Return the [x, y] coordinate for the center point of the cell that contains the specified text.  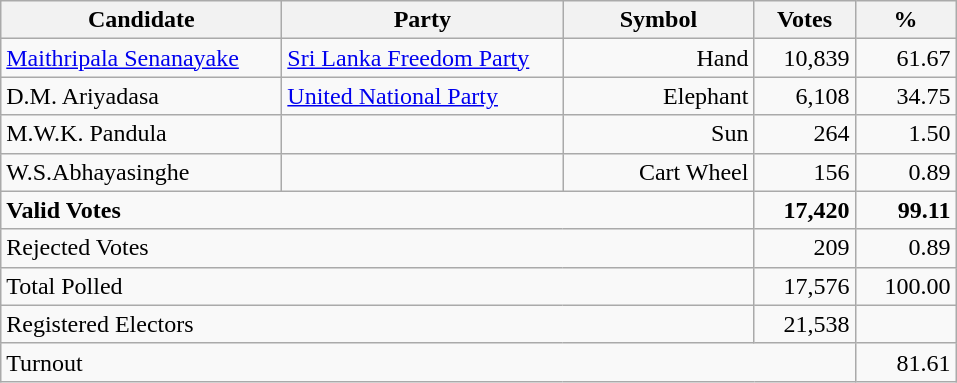
M.W.K. Pandula [142, 134]
Total Polled [378, 286]
% [906, 20]
Rejected Votes [378, 248]
17,576 [804, 286]
Registered Electors [378, 324]
6,108 [804, 96]
Sri Lanka Freedom Party [422, 58]
Party [422, 20]
21,538 [804, 324]
Sun [658, 134]
D.M. Ariyadasa [142, 96]
United National Party [422, 96]
W.S.Abhayasinghe [142, 172]
100.00 [906, 286]
Valid Votes [378, 210]
81.61 [906, 362]
264 [804, 134]
34.75 [906, 96]
1.50 [906, 134]
Candidate [142, 20]
Votes [804, 20]
61.67 [906, 58]
Hand [658, 58]
Elephant [658, 96]
Symbol [658, 20]
99.11 [906, 210]
Maithripala Senanayake [142, 58]
Cart Wheel [658, 172]
209 [804, 248]
156 [804, 172]
17,420 [804, 210]
10,839 [804, 58]
Turnout [428, 362]
